Determine the (x, y) coordinate at the center of the cell enclosing the given text.  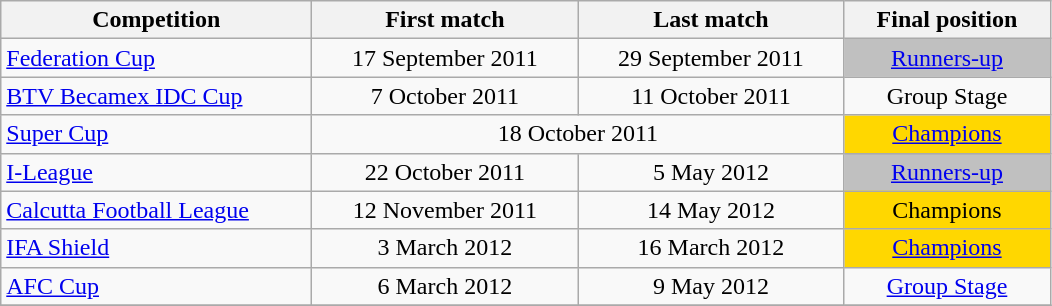
I-League (156, 172)
5 May 2012 (711, 172)
11 October 2011 (711, 96)
7 October 2011 (445, 96)
Competition (156, 20)
17 September 2011 (445, 58)
14 May 2012 (711, 210)
IFA Shield (156, 248)
22 October 2011 (445, 172)
12 November 2011 (445, 210)
Super Cup (156, 134)
9 May 2012 (711, 286)
16 March 2012 (711, 248)
3 March 2012 (445, 248)
BTV Becamex IDC Cup (156, 96)
29 September 2011 (711, 58)
First match (445, 20)
Final position (947, 20)
18 October 2011 (578, 134)
6 March 2012 (445, 286)
Last match (711, 20)
Federation Cup (156, 58)
Calcutta Football League (156, 210)
AFC Cup (156, 286)
